Provide the [X, Y] coordinate of the cell's center where the given text is located.  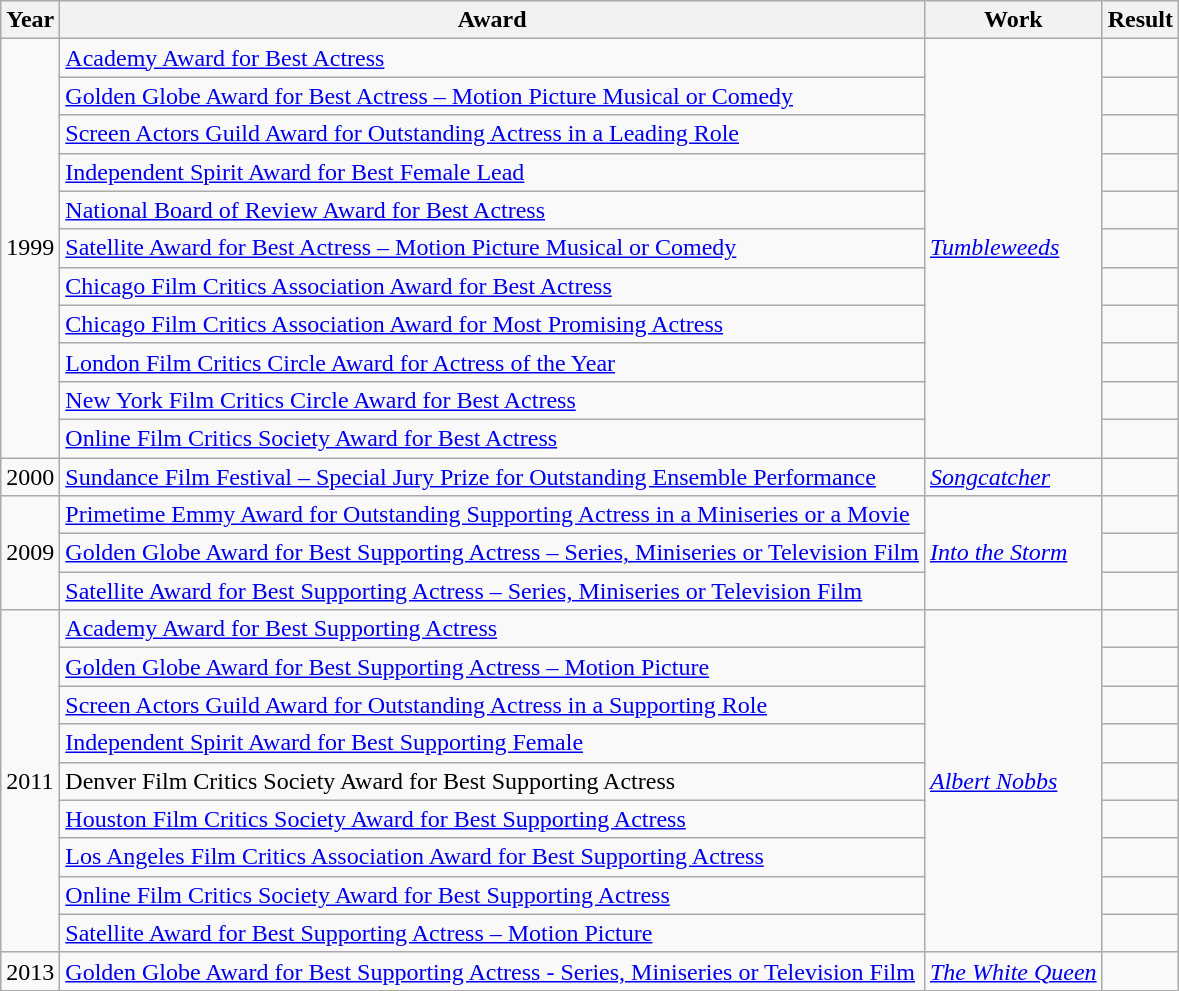
Los Angeles Film Critics Association Award for Best Supporting Actress [492, 857]
Songcatcher [1013, 477]
Golden Globe Award for Best Supporting Actress - Series, Miniseries or Television Film [492, 971]
Independent Spirit Award for Best Female Lead [492, 172]
Screen Actors Guild Award for Outstanding Actress in a Leading Role [492, 134]
Independent Spirit Award for Best Supporting Female [492, 743]
2013 [30, 971]
National Board of Review Award for Best Actress [492, 210]
London Film Critics Circle Award for Actress of the Year [492, 362]
Denver Film Critics Society Award for Best Supporting Actress [492, 781]
New York Film Critics Circle Award for Best Actress [492, 400]
Chicago Film Critics Association Award for Best Actress [492, 286]
Sundance Film Festival – Special Jury Prize for Outstanding Ensemble Performance [492, 477]
Online Film Critics Society Award for Best Supporting Actress [492, 895]
Primetime Emmy Award for Outstanding Supporting Actress in a Miniseries or a Movie [492, 515]
2011 [30, 782]
2009 [30, 553]
Into the Storm [1013, 553]
Screen Actors Guild Award for Outstanding Actress in a Supporting Role [492, 705]
Academy Award for Best Supporting Actress [492, 629]
Satellite Award for Best Actress – Motion Picture Musical or Comedy [492, 248]
Academy Award for Best Actress [492, 58]
Golden Globe Award for Best Supporting Actress – Series, Miniseries or Television Film [492, 553]
Award [492, 20]
Chicago Film Critics Association Award for Most Promising Actress [492, 324]
1999 [30, 248]
Houston Film Critics Society Award for Best Supporting Actress [492, 819]
Albert Nobbs [1013, 782]
Golden Globe Award for Best Actress – Motion Picture Musical or Comedy [492, 96]
2000 [30, 477]
Golden Globe Award for Best Supporting Actress – Motion Picture [492, 667]
Work [1013, 20]
Online Film Critics Society Award for Best Actress [492, 438]
Year [30, 20]
Tumbleweeds [1013, 248]
The White Queen [1013, 971]
Satellite Award for Best Supporting Actress – Motion Picture [492, 933]
Satellite Award for Best Supporting Actress – Series, Miniseries or Television Film [492, 591]
Result [1140, 20]
